Detect which cell encompasses the target text, then output its (x, y) center coordinate. 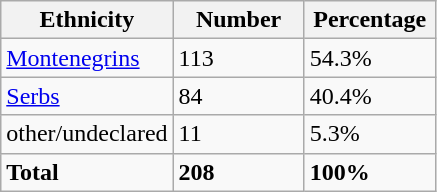
Ethnicity (87, 20)
100% (370, 172)
Total (87, 172)
208 (238, 172)
5.3% (370, 134)
Serbs (87, 96)
Number (238, 20)
113 (238, 58)
84 (238, 96)
Percentage (370, 20)
11 (238, 134)
40.4% (370, 96)
other/undeclared (87, 134)
Montenegrins (87, 58)
54.3% (370, 58)
